From the cell containing the given text, extract its center point as (x, y) coordinate. 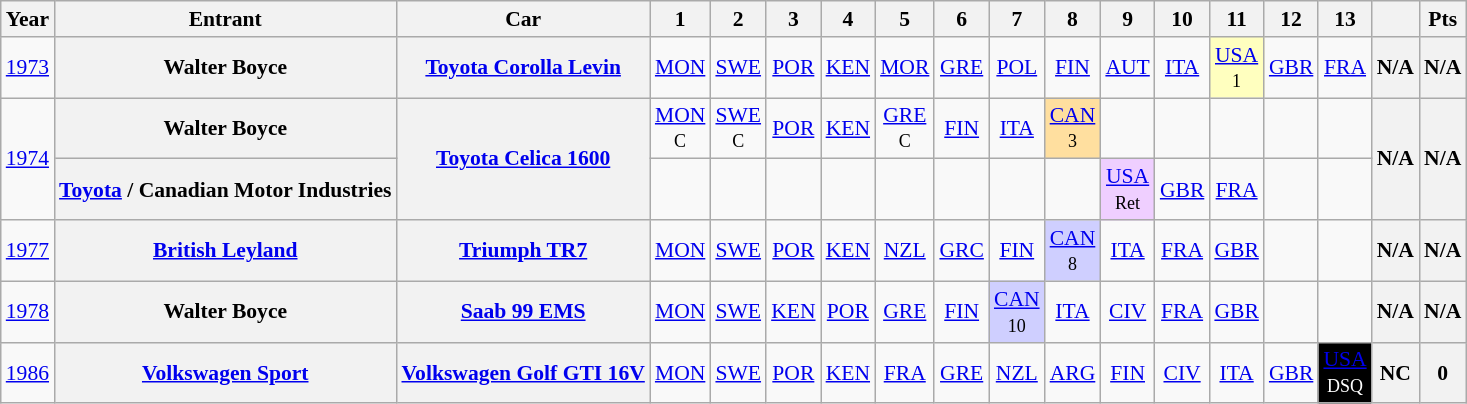
2 (738, 19)
3 (793, 19)
4 (848, 19)
ARG (1073, 372)
8 (1073, 19)
Saab 99 EMS (522, 312)
12 (1292, 19)
USARet (1127, 190)
POL (1017, 68)
GREC (904, 128)
1978 (28, 312)
CAN8 (1073, 250)
0 (1442, 372)
Toyota Celica 1600 (522, 159)
13 (1344, 19)
USADSQ (1344, 372)
Car (522, 19)
9 (1127, 19)
MOR (904, 68)
Entrant (225, 19)
Triumph TR7 (522, 250)
11 (1236, 19)
SWEC (738, 128)
AUT (1127, 68)
Volkswagen Sport (225, 372)
Year (28, 19)
1 (680, 19)
1973 (28, 68)
1986 (28, 372)
6 (962, 19)
Toyota / Canadian Motor Industries (225, 190)
Pts (1442, 19)
MONC (680, 128)
Toyota Corolla Levin (522, 68)
USA1 (1236, 68)
Volkswagen Golf GTI 16V (522, 372)
10 (1182, 19)
British Leyland (225, 250)
CAN10 (1017, 312)
GRC (962, 250)
1974 (28, 159)
1977 (28, 250)
7 (1017, 19)
5 (904, 19)
CAN3 (1073, 128)
NC (1396, 372)
